Detect which cell encompasses the target text, then output its (X, Y) center coordinate. 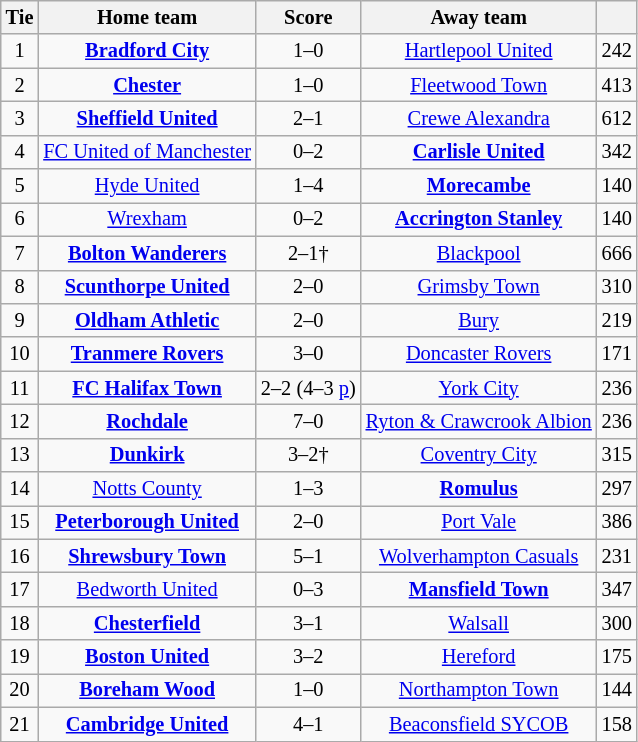
171 (617, 354)
10 (20, 354)
Wrexham (147, 219)
Home team (147, 17)
3–2 (308, 657)
Sheffield United (147, 118)
144 (617, 690)
Scunthorpe United (147, 287)
300 (617, 623)
2–1† (308, 253)
Ryton & Crawcrook Albion (479, 421)
12 (20, 421)
19 (20, 657)
342 (617, 152)
Bury (479, 320)
Northampton Town (479, 690)
Bedworth United (147, 589)
1–3 (308, 489)
13 (20, 455)
14 (20, 489)
Mansfield Town (479, 589)
Tie (20, 17)
Rochdale (147, 421)
18 (20, 623)
Blackpool (479, 253)
4 (20, 152)
9 (20, 320)
Wolverhampton Casuals (479, 556)
175 (617, 657)
5–1 (308, 556)
Boreham Wood (147, 690)
FC Halifax Town (147, 388)
Morecambe (479, 186)
Dunkirk (147, 455)
5 (20, 186)
2–1 (308, 118)
Romulus (479, 489)
Hyde United (147, 186)
Accrington Stanley (479, 219)
3–2† (308, 455)
Boston United (147, 657)
Score (308, 17)
Hartlepool United (479, 51)
310 (617, 287)
Port Vale (479, 522)
612 (617, 118)
219 (617, 320)
1–4 (308, 186)
Tranmere Rovers (147, 354)
Notts County (147, 489)
347 (617, 589)
York City (479, 388)
Carlisle United (479, 152)
11 (20, 388)
Doncaster Rovers (479, 354)
386 (617, 522)
Shrewsbury Town (147, 556)
3–0 (308, 354)
16 (20, 556)
2–2 (4–3 p) (308, 388)
Beaconsfield SYCOB (479, 724)
20 (20, 690)
3 (20, 118)
Oldham Athletic (147, 320)
Grimsby Town (479, 287)
3–1 (308, 623)
315 (617, 455)
21 (20, 724)
158 (617, 724)
8 (20, 287)
4–1 (308, 724)
0–3 (308, 589)
15 (20, 522)
Bradford City (147, 51)
Chesterfield (147, 623)
Walsall (479, 623)
6 (20, 219)
Peterborough United (147, 522)
7–0 (308, 421)
413 (617, 85)
Coventry City (479, 455)
297 (617, 489)
17 (20, 589)
242 (617, 51)
Cambridge United (147, 724)
Away team (479, 17)
666 (617, 253)
2 (20, 85)
FC United of Manchester (147, 152)
Crewe Alexandra (479, 118)
1 (20, 51)
231 (617, 556)
Fleetwood Town (479, 85)
7 (20, 253)
Chester (147, 85)
Bolton Wanderers (147, 253)
Hereford (479, 657)
